For the text-containing cell, return its midpoint in [x, y] coordinate format. 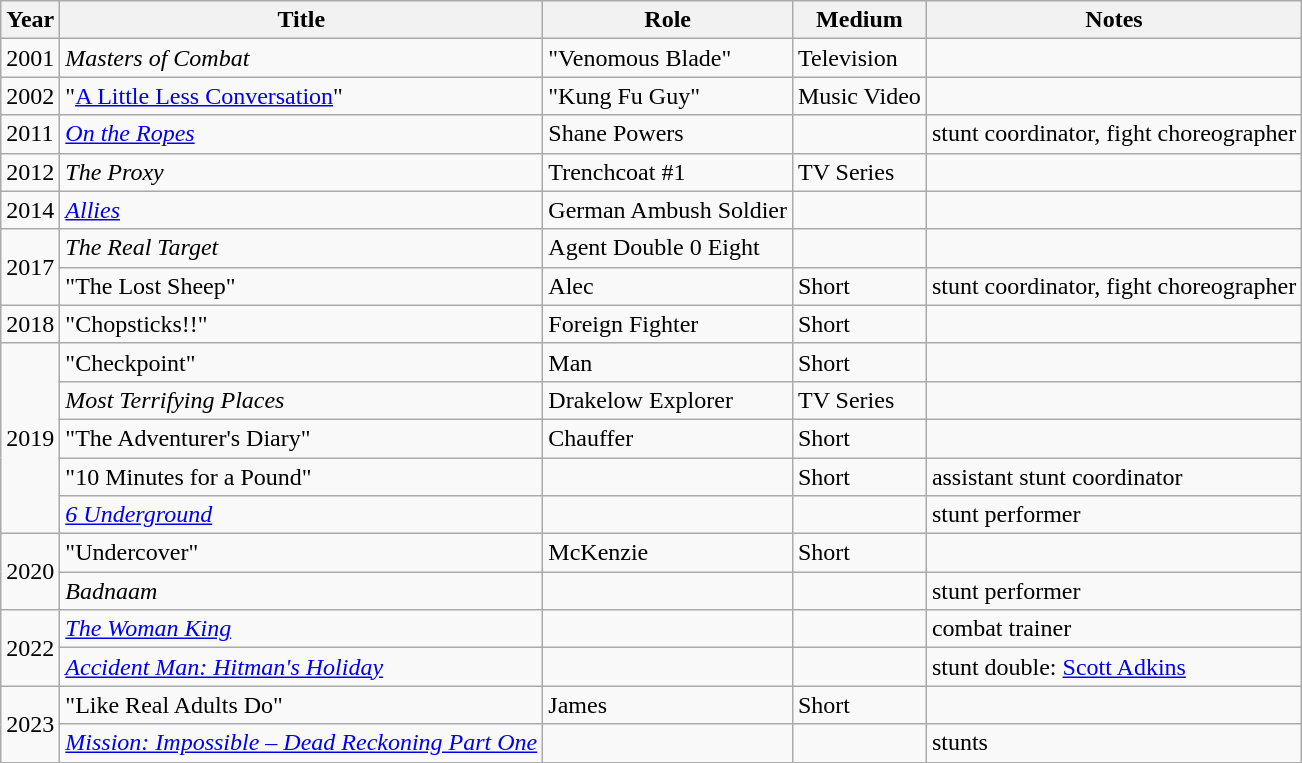
2011 [30, 134]
"Venomous Blade" [668, 58]
Year [30, 20]
2001 [30, 58]
The Woman King [302, 629]
"Like Real Adults Do" [302, 705]
"Kung Fu Guy" [668, 96]
Shane Powers [668, 134]
Chauffer [668, 438]
2020 [30, 572]
2014 [30, 210]
stunt double: Scott Adkins [1114, 667]
2002 [30, 96]
"Checkpoint" [302, 362]
2019 [30, 438]
German Ambush Soldier [668, 210]
McKenzie [668, 553]
"The Lost Sheep" [302, 286]
Most Terrifying Places [302, 400]
"A Little Less Conversation" [302, 96]
Trenchcoat #1 [668, 172]
Foreign Fighter [668, 324]
"Chopsticks!!" [302, 324]
Badnaam [302, 591]
2012 [30, 172]
Title [302, 20]
The Proxy [302, 172]
Allies [302, 210]
Drakelow Explorer [668, 400]
Role [668, 20]
2022 [30, 648]
Agent Double 0 Eight [668, 248]
stunts [1114, 743]
Masters of Combat [302, 58]
2018 [30, 324]
Music Video [859, 96]
6 Underground [302, 515]
"10 Minutes for a Pound" [302, 477]
On the Ropes [302, 134]
Accident Man: Hitman's Holiday [302, 667]
Mission: Impossible – Dead Reckoning Part One [302, 743]
2023 [30, 724]
Alec [668, 286]
combat trainer [1114, 629]
"The Adventurer's Diary" [302, 438]
"Undercover" [302, 553]
2017 [30, 267]
James [668, 705]
Man [668, 362]
Notes [1114, 20]
The Real Target [302, 248]
assistant stunt coordinator [1114, 477]
Medium [859, 20]
Television [859, 58]
